Return [X, Y] of the center of cell containing provided text 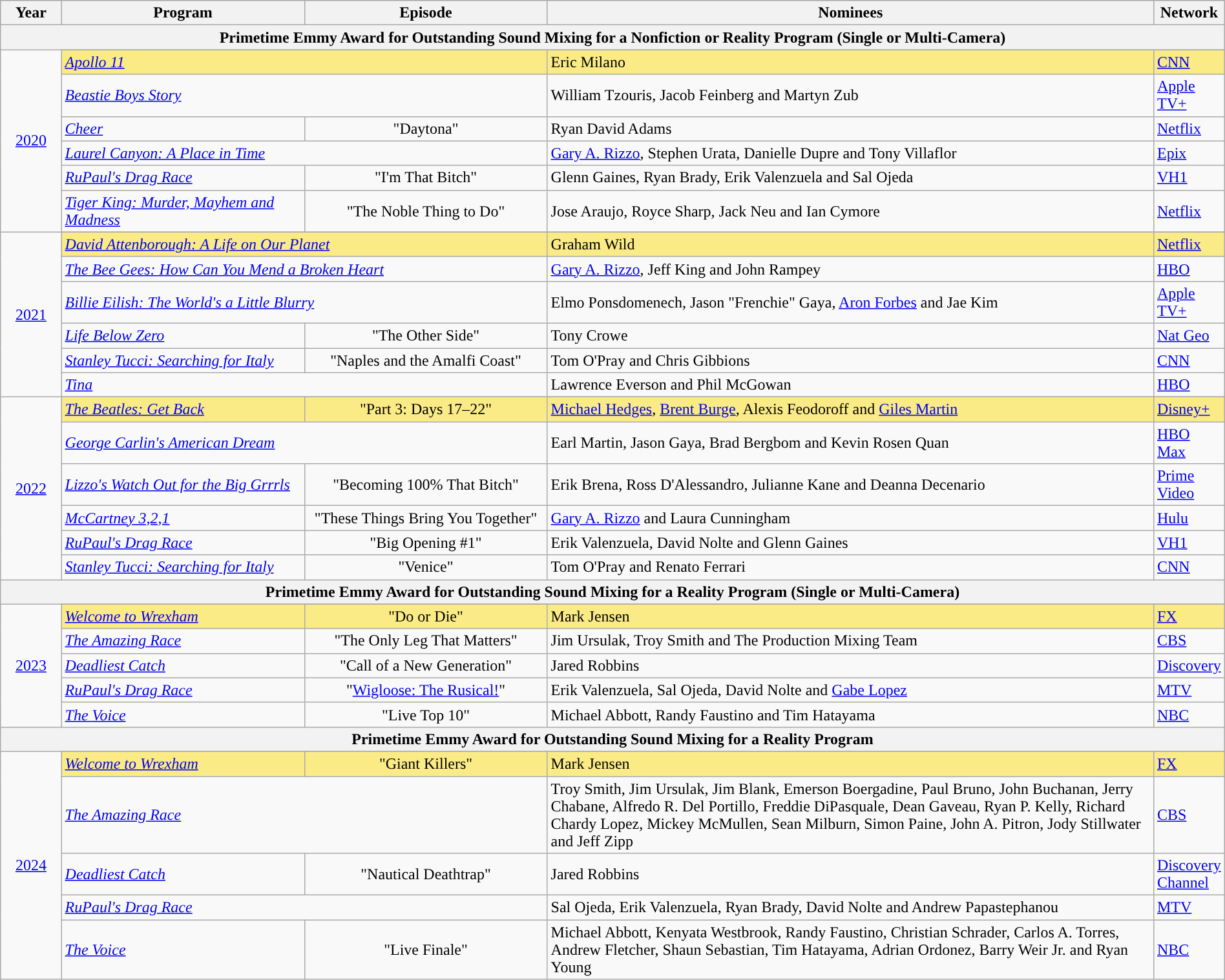
Graham Wild [850, 244]
"Part 3: Days 17–22" [426, 410]
David Attenborough: A Life on Our Planet [304, 244]
Elmo Ponsdomenech, Jason "Frenchie" Gaya, Aron Forbes and Jae Kim [850, 302]
Prime Video [1189, 485]
Tiger King: Murder, Mayhem and Madness [183, 211]
"I'm That Bitch" [426, 178]
Epix [1189, 153]
"Giant Killers" [426, 764]
Discovery [1189, 665]
Jose Araujo, Royce Sharp, Jack Neu and Ian Cymore [850, 211]
"Big Opening #1" [426, 543]
Glenn Gaines, Ryan Brady, Erik Valenzuela and Sal Ojeda [850, 178]
Apollo 11 [304, 62]
"The Only Leg That Matters" [426, 641]
"Live Finale" [426, 950]
Episode [426, 13]
Erik Valenzuela, David Nolte and Glenn Gaines [850, 543]
2023 [31, 665]
2020 [31, 141]
Erik Brena, Ross D'Alessandro, Julianne Kane and Deanna Decenario [850, 485]
Lawrence Everson and Phil McGowan [850, 385]
Jim Ursulak, Troy Smith and The Production Mixing Team [850, 641]
"The Other Side" [426, 335]
"Nautical Deathtrap" [426, 875]
"Naples and the Amalfi Coast" [426, 360]
Nat Geo [1189, 335]
Laurel Canyon: A Place in Time [304, 153]
"Wigloose: The Rusical!" [426, 690]
Program [183, 13]
"Call of a New Generation" [426, 665]
2024 [31, 865]
Primetime Emmy Award for Outstanding Sound Mixing for a Reality Program [612, 739]
Tina [304, 385]
George Carlin's American Dream [304, 443]
The Beatles: Get Back [183, 410]
Michael Hedges, Brent Burge, Alexis Feodoroff and Giles Martin [850, 410]
"Live Top 10" [426, 714]
Eric Milano [850, 62]
"Daytona" [426, 129]
Nominees [850, 13]
"Venice" [426, 567]
Erik Valenzuela, Sal Ojeda, David Nolte and Gabe Lopez [850, 690]
Michael Abbott, Randy Faustino and Tim Hatayama [850, 714]
Life Below Zero [183, 335]
"Becoming 100% That Bitch" [426, 485]
Sal Ojeda, Erik Valenzuela, Ryan Brady, David Nolte and Andrew Papastephanou [850, 908]
Network [1189, 13]
Primetime Emmy Award for Outstanding Sound Mixing for a Reality Program (Single or Multi-Camera) [612, 592]
2021 [31, 314]
The Bee Gees: How Can You Mend a Broken Heart [304, 269]
Lizzo's Watch Out for the Big Grrrls [183, 485]
Primetime Emmy Award for Outstanding Sound Mixing for a Nonfiction or Reality Program (Single or Multi-Camera) [612, 37]
Disney+ [1189, 410]
Hulu [1189, 518]
Beastie Boys Story [304, 96]
Tony Crowe [850, 335]
Gary A. Rizzo, Stephen Urata, Danielle Dupre and Tony Villaflor [850, 153]
"The Noble Thing to Do" [426, 211]
Gary A. Rizzo, Jeff King and John Rampey [850, 269]
Cheer [183, 129]
Year [31, 13]
Earl Martin, Jason Gaya, Brad Bergbom and Kevin Rosen Quan [850, 443]
Tom O'Pray and Renato Ferrari [850, 567]
"These Things Bring You Together" [426, 518]
Discovery Channel [1189, 875]
William Tzouris, Jacob Feinberg and Martyn Zub [850, 96]
HBO Max [1189, 443]
"Do or Die" [426, 616]
Ryan David Adams [850, 129]
Billie Eilish: The World's a Little Blurry [304, 302]
McCartney 3,2,1 [183, 518]
Tom O'Pray and Chris Gibbions [850, 360]
2022 [31, 488]
Gary A. Rizzo and Laura Cunningham [850, 518]
